Pinpoint the cell where the given text exists, returning its (X, Y) midpoint coordinate. 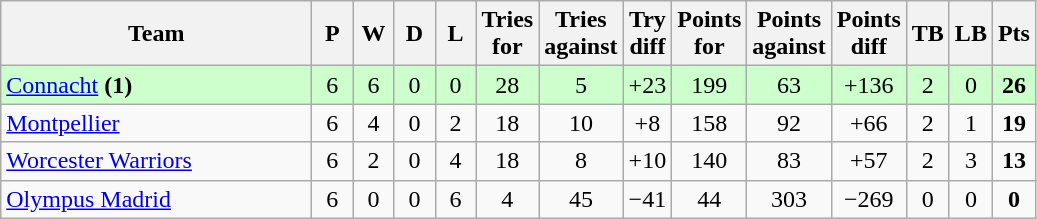
+10 (648, 161)
28 (508, 85)
Points for (710, 34)
3 (970, 161)
158 (710, 123)
83 (789, 161)
Tries for (508, 34)
−269 (868, 199)
19 (1014, 123)
Worcester Warriors (156, 161)
1 (970, 123)
63 (789, 85)
10 (581, 123)
199 (710, 85)
13 (1014, 161)
−41 (648, 199)
TB (928, 34)
140 (710, 161)
45 (581, 199)
Olympus Madrid (156, 199)
W (374, 34)
Tries against (581, 34)
8 (581, 161)
Montpellier (156, 123)
26 (1014, 85)
+23 (648, 85)
+8 (648, 123)
92 (789, 123)
LB (970, 34)
303 (789, 199)
Connacht (1) (156, 85)
Points against (789, 34)
+57 (868, 161)
Team (156, 34)
Points diff (868, 34)
P (332, 34)
Try diff (648, 34)
+136 (868, 85)
L (456, 34)
D (414, 34)
5 (581, 85)
44 (710, 199)
Pts (1014, 34)
+66 (868, 123)
